Scan for the cell matching the given text and deliver its [X, Y] coordinate at center. 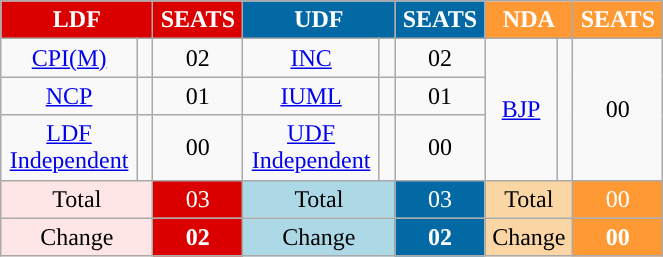
UDFIndependent [312, 148]
LDFIndependent [70, 148]
UDF [319, 20]
NDA [529, 20]
NCP [70, 96]
LDF [77, 20]
INC [312, 58]
BJP [521, 110]
IUML [312, 96]
CPI(M) [70, 58]
